Output the (X, Y) coordinate of the center of the cell containing the given text.  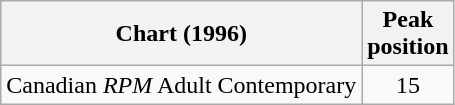
Chart (1996) (182, 34)
Canadian RPM Adult Contemporary (182, 85)
Peakposition (408, 34)
15 (408, 85)
